Capture the cell that displays the provided text and extract its [x, y] central coordinate. 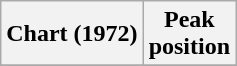
Chart (1972) [72, 34]
Peakposition [189, 34]
